Output the [X, Y] coordinate of the center of the cell containing the given text.  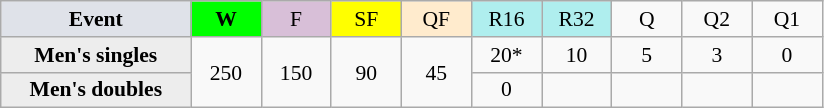
250 [226, 72]
90 [366, 72]
SF [366, 19]
Event [96, 19]
20* [506, 55]
QF [436, 19]
Men's doubles [96, 90]
W [226, 19]
R16 [506, 19]
5 [647, 55]
Q1 [787, 19]
10 [577, 55]
Men's singles [96, 55]
45 [436, 72]
R32 [577, 19]
3 [717, 55]
Q2 [717, 19]
150 [296, 72]
F [296, 19]
Q [647, 19]
